For the text-containing cell, return its midpoint in (x, y) coordinate format. 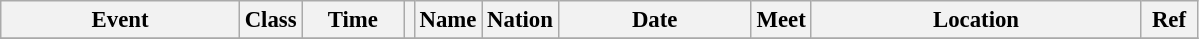
Location (976, 20)
Date (654, 20)
Time (353, 20)
Class (270, 20)
Nation (520, 20)
Ref (1169, 20)
Meet (781, 20)
Event (120, 20)
Name (448, 20)
